Provide the [X, Y] coordinate of the cell's center where the given text is located.  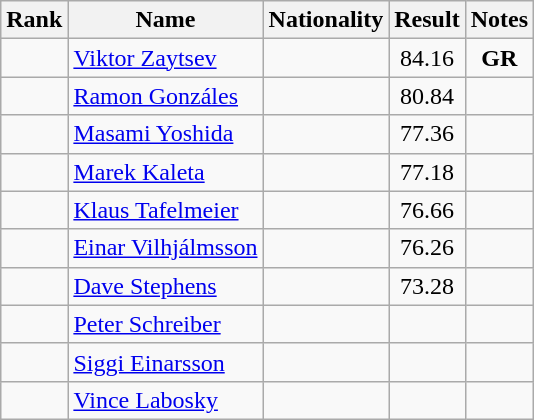
Name [166, 20]
Ramon Gonzáles [166, 96]
76.26 [427, 248]
77.18 [427, 172]
Notes [499, 20]
Siggi Einarsson [166, 362]
84.16 [427, 58]
Result [427, 20]
Marek Kaleta [166, 172]
Dave Stephens [166, 286]
80.84 [427, 96]
Einar Vilhjálmsson [166, 248]
GR [499, 58]
73.28 [427, 286]
Peter Schreiber [166, 324]
77.36 [427, 134]
Klaus Tafelmeier [166, 210]
Nationality [326, 20]
Rank [34, 20]
76.66 [427, 210]
Vince Labosky [166, 400]
Viktor Zaytsev [166, 58]
Masami Yoshida [166, 134]
